Capture the cell that displays the provided text and extract its [X, Y] central coordinate. 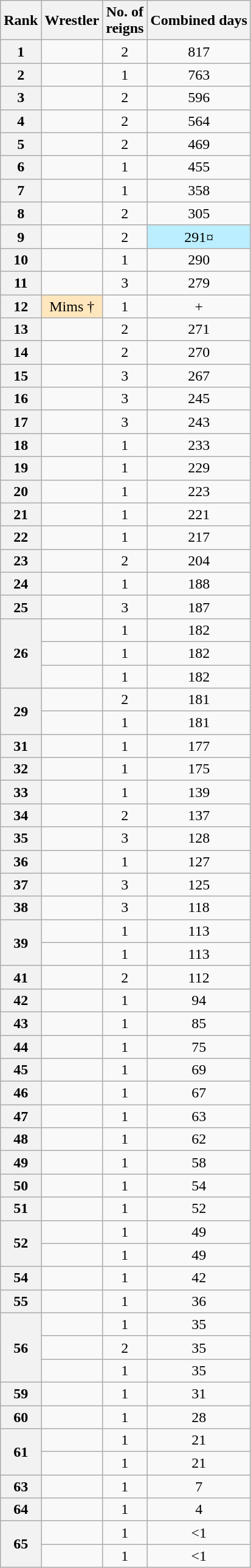
112 [199, 977]
19 [21, 468]
32 [21, 769]
23 [21, 561]
44 [21, 1046]
9 [21, 237]
267 [199, 376]
No. ofreigns [125, 21]
65 [21, 1544]
94 [199, 1000]
245 [199, 399]
75 [199, 1046]
11 [21, 283]
469 [199, 144]
217 [199, 537]
763 [199, 75]
596 [199, 98]
243 [199, 422]
5 [21, 144]
188 [199, 584]
61 [21, 1452]
Combined days [199, 21]
Wrestler [72, 21]
46 [21, 1093]
18 [21, 445]
13 [21, 330]
28 [199, 1417]
290 [199, 260]
271 [199, 330]
817 [199, 52]
20 [21, 491]
17 [21, 422]
270 [199, 353]
Mims † [72, 306]
128 [199, 838]
14 [21, 353]
175 [199, 769]
358 [199, 190]
221 [199, 514]
291¤ [199, 237]
12 [21, 306]
26 [21, 653]
279 [199, 283]
118 [199, 908]
50 [21, 1186]
34 [21, 815]
62 [199, 1139]
58 [199, 1162]
24 [21, 584]
6 [21, 167]
60 [21, 1417]
48 [21, 1139]
204 [199, 561]
139 [199, 792]
16 [21, 399]
64 [21, 1510]
43 [21, 1023]
33 [21, 792]
85 [199, 1023]
67 [199, 1093]
455 [199, 167]
56 [21, 1347]
+ [199, 306]
59 [21, 1394]
51 [21, 1209]
25 [21, 607]
125 [199, 885]
137 [199, 815]
41 [21, 977]
Rank [21, 21]
305 [199, 213]
10 [21, 260]
55 [21, 1301]
22 [21, 537]
187 [199, 607]
15 [21, 376]
37 [21, 885]
233 [199, 445]
39 [21, 942]
47 [21, 1116]
45 [21, 1070]
29 [21, 711]
564 [199, 121]
223 [199, 491]
8 [21, 213]
69 [199, 1070]
127 [199, 862]
229 [199, 468]
177 [199, 746]
38 [21, 908]
